Return the (X, Y) coordinate for the center point of the cell that contains the specified text.  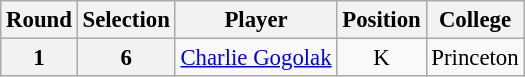
Player (256, 20)
Position (382, 20)
College (475, 20)
Charlie Gogolak (256, 58)
6 (126, 58)
Selection (126, 20)
1 (39, 58)
Round (39, 20)
Princeton (475, 58)
K (382, 58)
